Return the (X, Y) coordinate for the center point of the cell that contains the specified text.  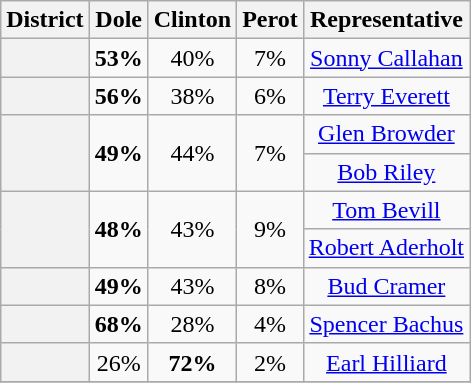
53% (118, 58)
Perot (270, 20)
40% (192, 58)
Terry Everett (386, 96)
Spencer Bachus (386, 324)
Dole (118, 20)
6% (270, 96)
28% (192, 324)
Clinton (192, 20)
48% (118, 229)
Glen Browder (386, 134)
26% (118, 362)
68% (118, 324)
38% (192, 96)
4% (270, 324)
56% (118, 96)
2% (270, 362)
Bob Riley (386, 172)
9% (270, 229)
Bud Cramer (386, 286)
44% (192, 153)
8% (270, 286)
72% (192, 362)
Earl Hilliard (386, 362)
Sonny Callahan (386, 58)
Robert Aderholt (386, 248)
Representative (386, 20)
District (45, 20)
Tom Bevill (386, 210)
